Identify which cell holds the provided text, then report its (x, y) central coordinate. 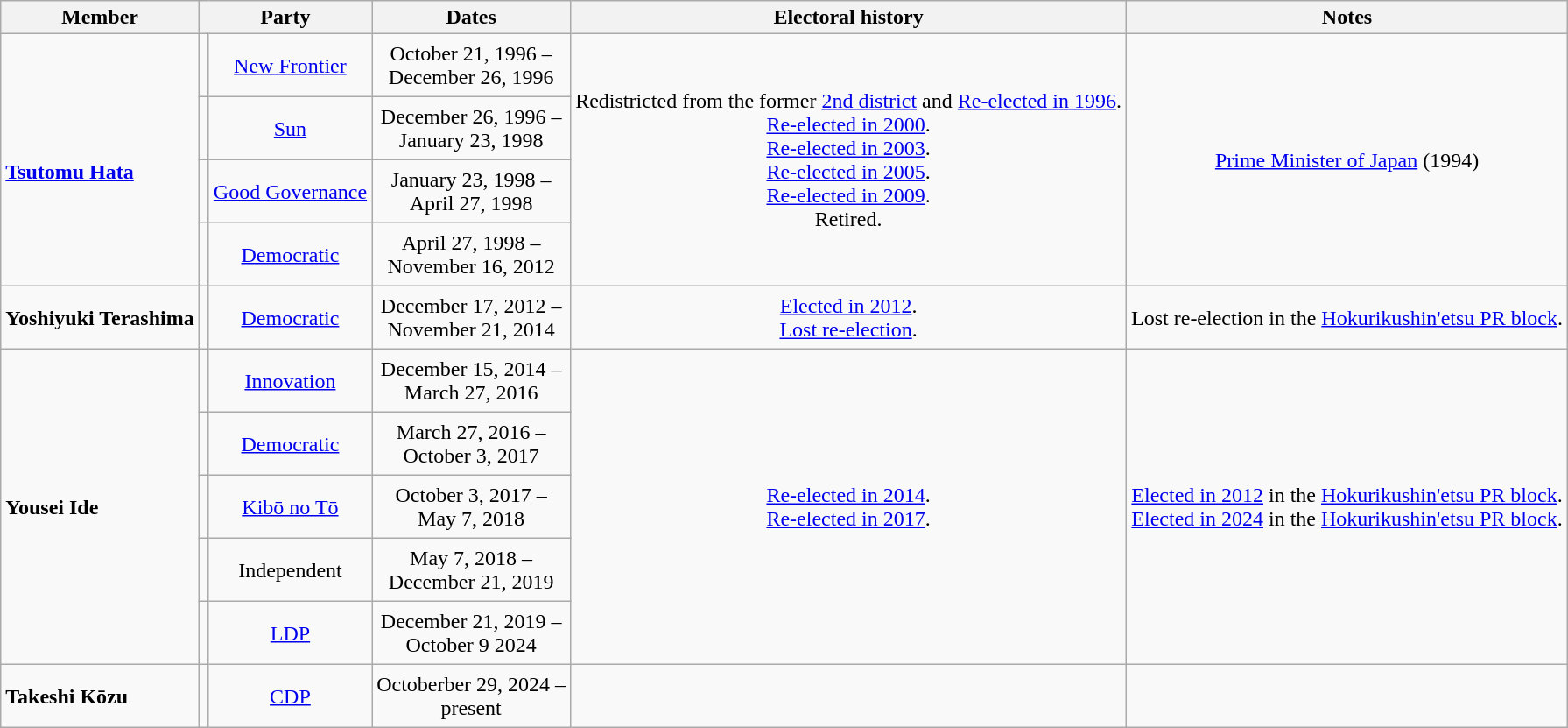
October 3, 2017 –May 7, 2018 (471, 507)
December 15, 2014 –March 27, 2016 (471, 381)
Elected in 2012 in the Hokurikushin'etsu PR block.Elected in 2024 in the Hokurikushin'etsu PR block. (1347, 507)
December 21, 2019 –October 9 2024 (471, 633)
LDP (290, 633)
Notes (1347, 18)
Member (100, 18)
Party (285, 18)
Lost re-election in the Hokurikushin'etsu PR block. (1347, 318)
Dates (471, 18)
Innovation (290, 381)
Prime Minister of Japan (1994) (1347, 160)
December 17, 2012 –November 21, 2014 (471, 318)
Kibō no Tō (290, 507)
Yousei Ide (100, 507)
Good Governance (290, 192)
Electoral history (849, 18)
October 21, 1996 –December 26, 1996 (471, 66)
CDP (290, 696)
Elected in 2012.Lost re-election. (849, 318)
December 26, 1996 –January 23, 1998 (471, 129)
January 23, 1998 –April 27, 1998 (471, 192)
May 7, 2018 –December 21, 2019 (471, 570)
March 27, 2016 –October 3, 2017 (471, 444)
Re-elected in 2014.Re-elected in 2017. (849, 507)
April 27, 1998 –November 16, 2012 (471, 255)
Tsutomu Hata (100, 160)
Redistricted from the former 2nd district and Re-elected in 1996.Re-elected in 2000.Re-elected in 2003.Re-elected in 2005.Re-elected in 2009.Retired. (849, 160)
Octoberber 29, 2024 –present (471, 696)
Takeshi Kōzu (100, 696)
Independent (290, 570)
Sun (290, 129)
Yoshiyuki Terashima (100, 318)
New Frontier (290, 66)
